Identify which cell holds the provided text, then report its [x, y] central coordinate. 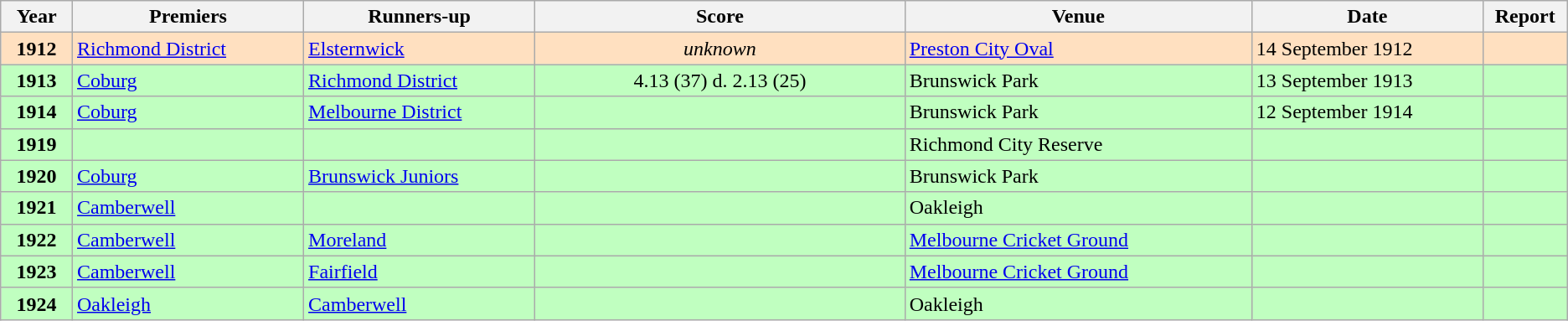
Richmond City Reserve [1078, 144]
Date [1367, 17]
1921 [37, 208]
1914 [37, 112]
Report [1524, 17]
1913 [37, 80]
Venue [1078, 17]
Melbourne District [420, 112]
14 September 1912 [1367, 49]
1920 [37, 176]
Premiers [188, 17]
4.13 (37) d. 2.13 (25) [720, 80]
1924 [37, 303]
Year [37, 17]
Runners-up [420, 17]
1919 [37, 144]
Moreland [420, 240]
Brunswick Juniors [420, 176]
12 September 1914 [1367, 112]
13 September 1913 [1367, 80]
unknown [720, 49]
Fairfield [420, 272]
Elsternwick [420, 49]
Preston City Oval [1078, 49]
1912 [37, 49]
1923 [37, 272]
1922 [37, 240]
Score [720, 17]
